Return [X, Y] of the center of cell containing provided text 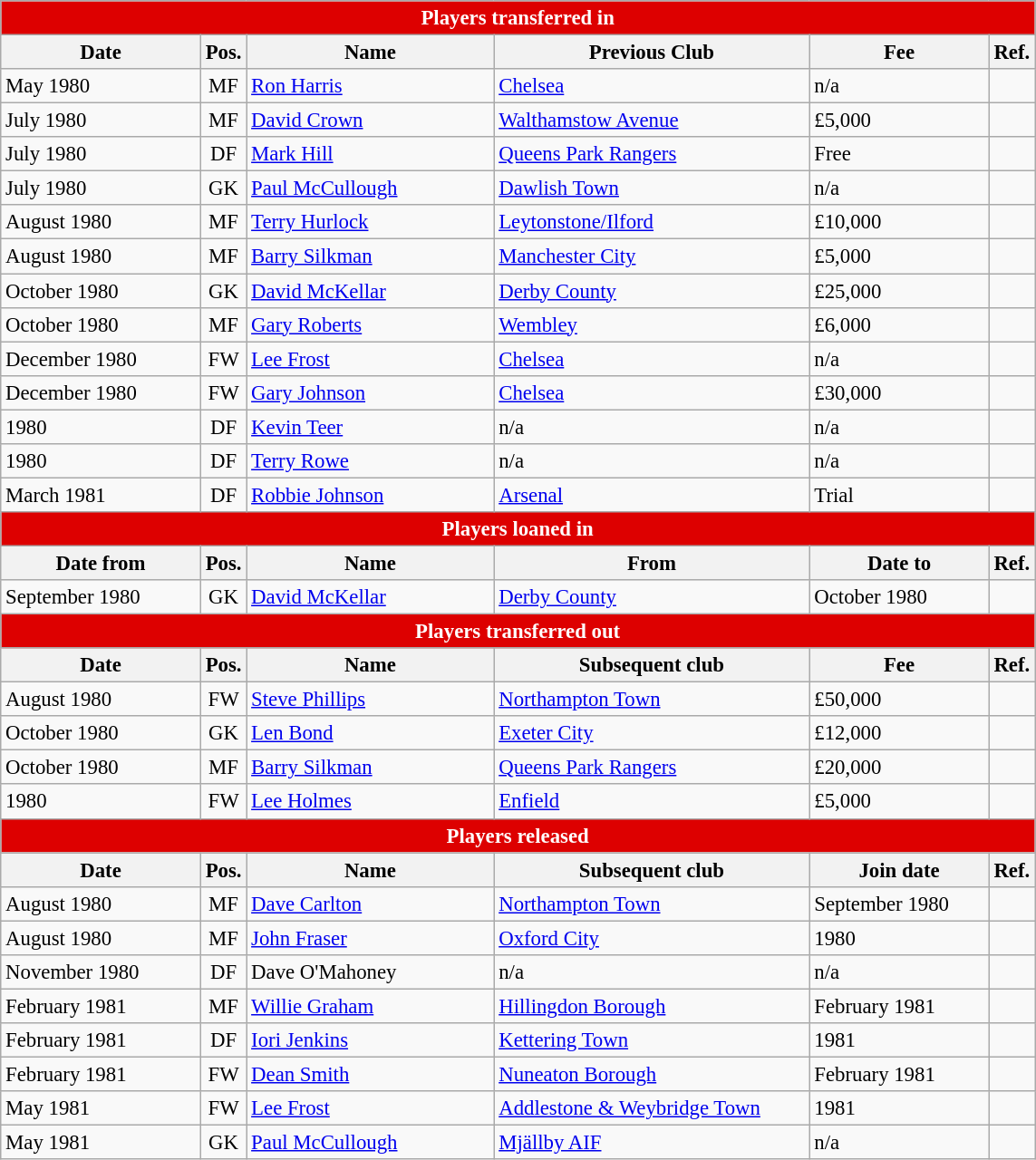
Steve Phillips [370, 700]
March 1981 [102, 495]
May 1980 [102, 86]
Willie Graham [370, 1006]
Iori Jenkins [370, 1040]
Dave Carlton [370, 904]
John Fraser [370, 938]
Len Bond [370, 733]
Dean Smith [370, 1074]
Addlestone & Weybridge Town [652, 1108]
From [652, 563]
£6,000 [899, 324]
Hillingdon Borough [652, 1006]
Players loaned in [518, 529]
Arsenal [652, 495]
Kettering Town [652, 1040]
Leytonstone/Ilford [652, 222]
£50,000 [899, 700]
Exeter City [652, 733]
Players transferred in [518, 18]
Join date [899, 870]
Kevin Teer [370, 427]
Enfield [652, 802]
Gary Roberts [370, 324]
Date to [899, 563]
Date from [102, 563]
Previous Club [652, 53]
Manchester City [652, 256]
Terry Rowe [370, 461]
£25,000 [899, 291]
Mark Hill [370, 154]
David Crown [370, 121]
Ron Harris [370, 86]
Dawlish Town [652, 188]
Players released [518, 836]
Mjällby AIF [652, 1143]
£30,000 [899, 392]
Gary Johnson [370, 392]
Nuneaton Borough [652, 1074]
Lee Holmes [370, 802]
Trial [899, 495]
£12,000 [899, 733]
Terry Hurlock [370, 222]
£20,000 [899, 768]
Players transferred out [518, 632]
Walthamstow Avenue [652, 121]
Oxford City [652, 938]
Wembley [652, 324]
Robbie Johnson [370, 495]
Free [899, 154]
£10,000 [899, 222]
Dave O'Mahoney [370, 972]
November 1980 [102, 972]
